Provide the (x, y) coordinate of the cell's center where the given text is located.  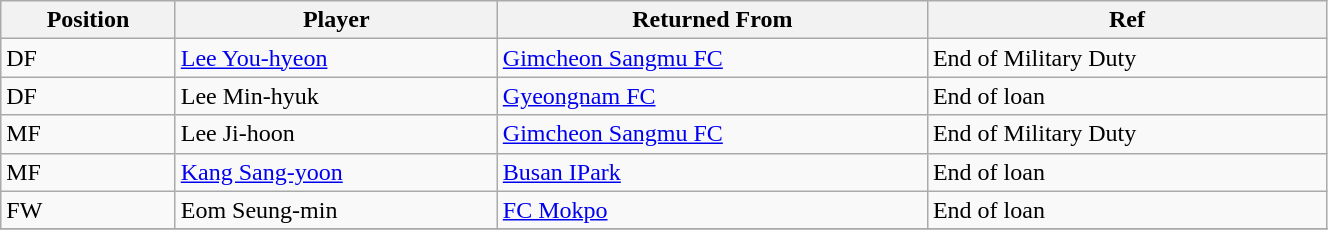
Lee You-hyeon (336, 58)
Eom Seung-min (336, 210)
Returned From (712, 20)
FC Mokpo (712, 210)
Position (88, 20)
Kang Sang-yoon (336, 172)
Player (336, 20)
FW (88, 210)
Gyeongnam FC (712, 96)
Lee Min-hyuk (336, 96)
Lee Ji-hoon (336, 134)
Ref (1126, 20)
Busan IPark (712, 172)
